Provide the [x, y] coordinate of the cell's center where the given text is located.  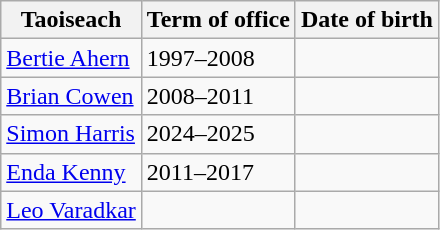
2008–2011 [218, 96]
Simon Harris [72, 134]
Enda Kenny [72, 172]
Term of office [218, 20]
Brian Cowen [72, 96]
2011–2017 [218, 172]
2024–2025 [218, 134]
1997–2008 [218, 58]
Taoiseach [72, 20]
Bertie Ahern [72, 58]
Leo Varadkar [72, 210]
Date of birth [366, 20]
